Find where the given text appears and provide that cell's center as (X, Y) coordinate. 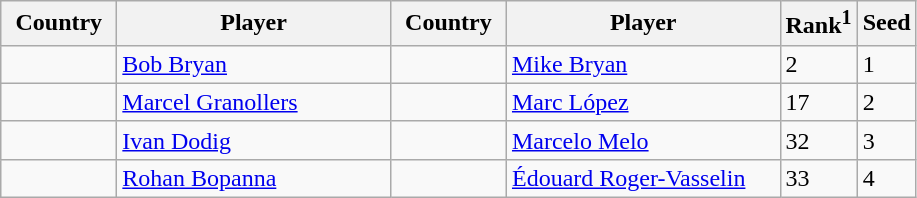
32 (818, 140)
Marc López (643, 102)
17 (818, 102)
Ivan Dodig (254, 140)
Mike Bryan (643, 64)
3 (886, 140)
Rank1 (818, 24)
Bob Bryan (254, 64)
33 (818, 178)
Rohan Bopanna (254, 178)
Marcelo Melo (643, 140)
Édouard Roger-Vasselin (643, 178)
Seed (886, 24)
4 (886, 178)
Marcel Granollers (254, 102)
1 (886, 64)
